Output the (x, y) coordinate of the center of the cell containing the given text.  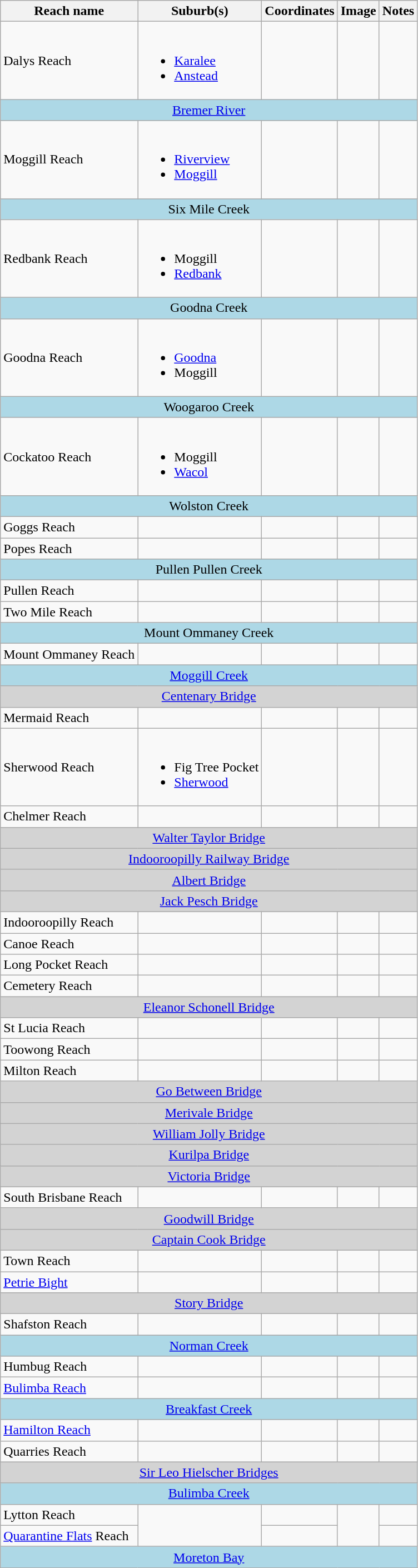
Goodwill Bridge (209, 1218)
Suburb(s) (200, 11)
Albert Bridge (209, 880)
Goodna Reach (69, 357)
Bremer River (209, 110)
GoodnaMoggill (200, 357)
Captain Cook Bridge (209, 1240)
Popes Reach (69, 549)
Cemetery Reach (69, 986)
Mermaid Reach (69, 718)
Indooroopilly Reach (69, 922)
Pullen Reach (69, 591)
Quarantine Flats Reach (69, 1536)
Victoria Bridge (209, 1176)
Mount Ommaney Reach (69, 654)
Reach name (69, 11)
Centenary Bridge (209, 696)
South Brisbane Reach (69, 1197)
Coordinates (300, 11)
Fig Tree PocketSherwood (200, 767)
Cockatoo Reach (69, 456)
William Jolly Bridge (209, 1134)
Jack Pesch Bridge (209, 901)
Goggs Reach (69, 527)
Sir Leo Hielscher Bridges (209, 1472)
Pullen Pullen Creek (209, 570)
Sherwood Reach (69, 767)
Go Between Bridge (209, 1092)
Mount Ommaney Creek (209, 633)
Moreton Bay (209, 1557)
Moggill Creek (209, 675)
Moggill Reach (69, 160)
Kurilpa Bridge (209, 1155)
Woogaroo Creek (209, 407)
Redbank Reach (69, 258)
Toowong Reach (69, 1049)
Canoe Reach (69, 943)
Six Mile Creek (209, 209)
Breakfast Creek (209, 1409)
MoggillWacol (200, 456)
Quarries Reach (69, 1451)
Two Mile Reach (69, 612)
Indooroopilly Railway Bridge (209, 859)
Long Pocket Reach (69, 965)
Notes (398, 11)
Chelmer Reach (69, 817)
Norman Creek (209, 1346)
Milton Reach (69, 1071)
Bulimba Creek (209, 1494)
Shafston Reach (69, 1325)
MoggillRedbank (200, 258)
Eleanor Schonell Bridge (209, 1007)
Dalys Reach (69, 61)
Goodna Creek (209, 308)
Humbug Reach (69, 1367)
Walter Taylor Bridge (209, 838)
RiverviewMoggill (200, 160)
Lytton Reach (69, 1515)
Petrie Bight (69, 1282)
Bulimba Reach (69, 1388)
Image (358, 11)
Hamilton Reach (69, 1430)
KaraleeAnstead (200, 61)
Wolston Creek (209, 506)
St Lucia Reach (69, 1028)
Story Bridge (209, 1303)
Merivale Bridge (209, 1113)
Town Reach (69, 1261)
